Return the (X, Y) coordinate for the center point of the cell that contains the specified text.  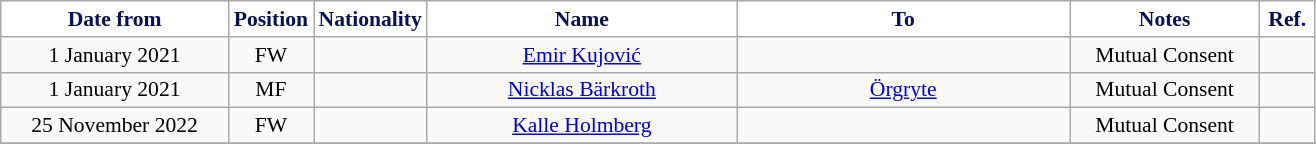
Position (270, 19)
Emir Kujović (582, 55)
Kalle Holmberg (582, 126)
Ref. (1288, 19)
Date from (115, 19)
Notes (1165, 19)
MF (270, 90)
25 November 2022 (115, 126)
Nationality (370, 19)
To (904, 19)
Örgryte (904, 90)
Name (582, 19)
Nicklas Bärkroth (582, 90)
